Determine the (X, Y) coordinate at the center of the cell enclosing the given text.  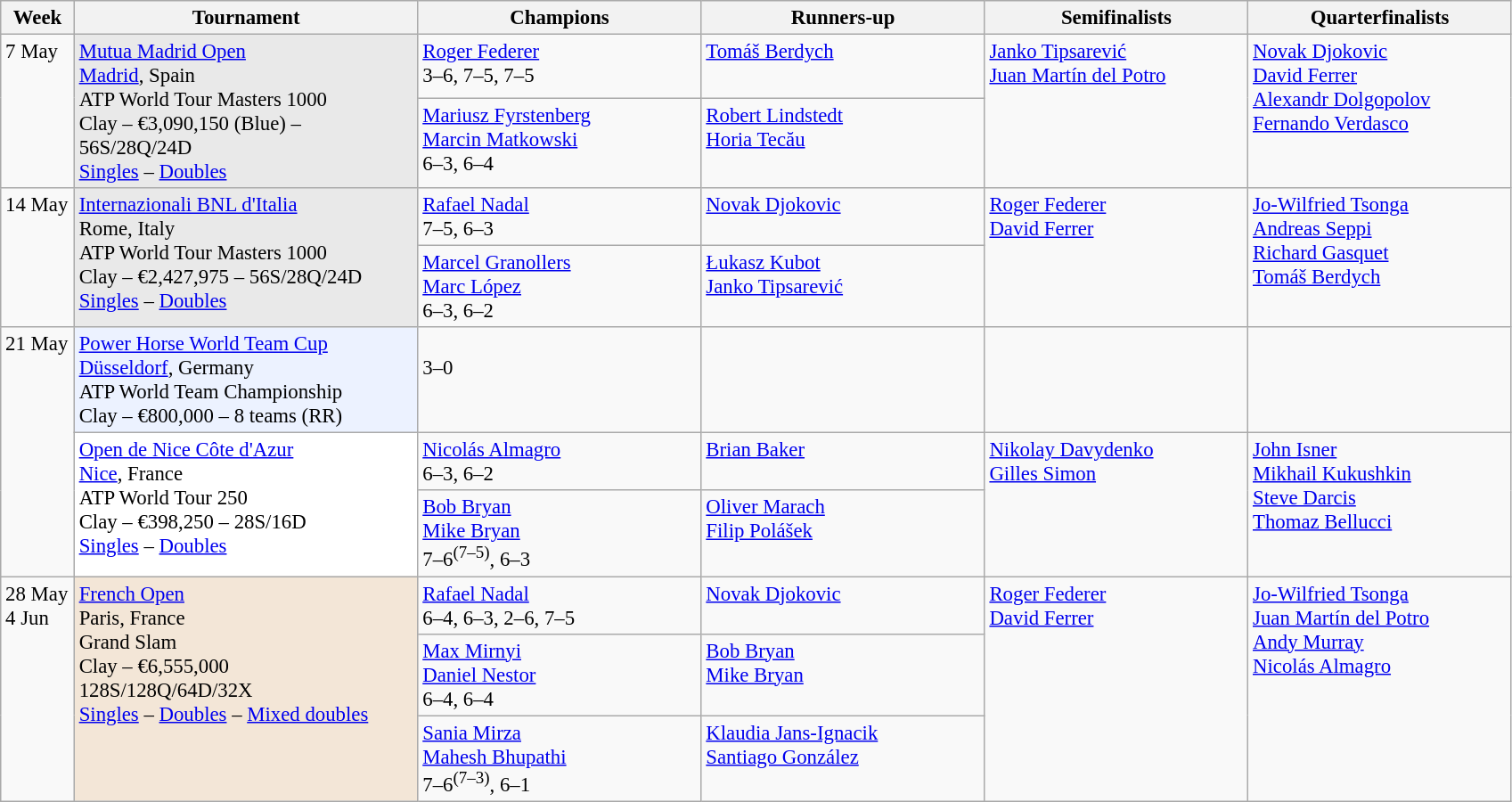
7 May (37, 112)
Bob Bryan Mike Bryan (843, 675)
Bob Bryan Mike Bryan 7–6(7–5), 6–3 (560, 533)
Rafael Nadal7–5, 6–3 (560, 217)
Janko Tipsarević Juan Martín del Potro (1116, 112)
Klaudia Jans-Ignacik Santiago González (843, 758)
Tournament (246, 18)
Runners-up (843, 18)
Oliver Marach Filip Polášek (843, 533)
French Open Paris, FranceGrand SlamClay – €6,555,000128S/128Q/64D/32XSingles – Doubles – Mixed doubles (246, 689)
28 May4 Jun (37, 689)
Semifinalists (1116, 18)
Rafael Nadal6–4, 6–3, 2–6, 7–5 (560, 606)
Internazionali BNL d'Italia Rome, ItalyATP World Tour Masters 1000Clay – €2,427,975 – 56S/28Q/24DSingles – Doubles (246, 258)
Jo-Wilfried Tsonga Juan Martín del Potro Andy Murray Nicolás Almagro (1380, 689)
Roger Federer3–6, 7–5, 7–5 (560, 66)
Nicolás Almagro6–3, 6–2 (560, 462)
Max Mirnyi Daniel Nestor6–4, 6–4 (560, 675)
Brian Baker (843, 462)
Mutua Madrid Open Madrid, SpainATP World Tour Masters 1000Clay – €3,090,150 (Blue) – 56S/28Q/24DSingles – Doubles (246, 112)
Tomáš Berdych (843, 66)
Champions (560, 18)
Nikolay Davydenko Gilles Simon (1116, 504)
Novak Djokovic David Ferrer Alexandr Dolgopolov Fernando Verdasco (1380, 112)
21 May (37, 451)
Open de Nice Côte d'Azur Nice, FranceATP World Tour 250Clay – €398,250 – 28S/16DSingles – Doubles (246, 504)
Quarterfinalists (1380, 18)
Sania Mirza Mahesh Bhupathi7–6(7–3), 6–1 (560, 758)
3–0 (560, 380)
Łukasz Kubot Janko Tipsarević (843, 287)
Power Horse World Team Cup Düsseldorf, GermanyATP World Team ChampionshipClay – €800,000 – 8 teams (RR) (246, 380)
Jo-Wilfried Tsonga Andreas Seppi Richard Gasquet Tomáš Berdych (1380, 258)
14 May (37, 258)
Marcel Granollers Marc López6–3, 6–2 (560, 287)
John Isner Mikhail Kukushkin Steve Darcis Thomaz Bellucci (1380, 504)
Week (37, 18)
Robert Lindstedt Horia Tecău (843, 143)
Mariusz Fyrstenberg Marcin Matkowski6–3, 6–4 (560, 143)
